Search for the cell housing the specified text and yield its (x, y) center coordinate. 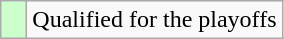
Qualified for the playoffs (154, 20)
